Capture the cell that displays the provided text and extract its (x, y) central coordinate. 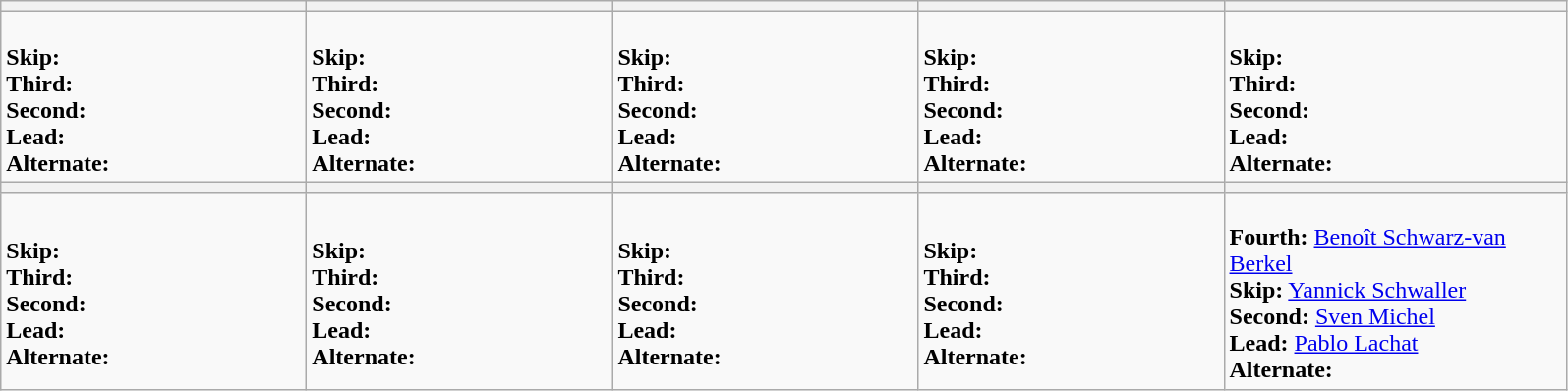
Fourth: Benoît Schwarz-van Berkel Skip: Yannick Schwaller Second: Sven Michel Lead: Pablo Lachat Alternate: (1396, 291)
